Return (x, y) of the center of cell containing provided text 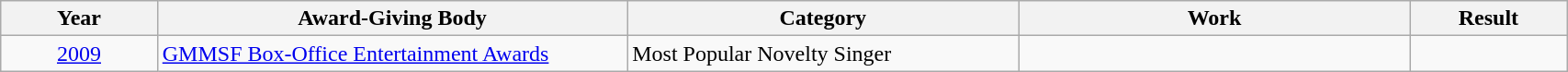
Result (1488, 18)
Category (823, 18)
Most Popular Novelty Singer (823, 54)
Work (1214, 18)
Year (79, 18)
2009 (79, 54)
Award-Giving Body (391, 18)
GMMSF Box-Office Entertainment Awards (391, 54)
